Find where the given text appears and provide that cell's center as (x, y) coordinate. 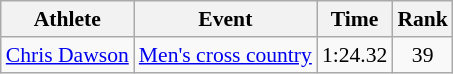
Men's cross country (226, 55)
Chris Dawson (68, 55)
Time (354, 19)
Athlete (68, 19)
1:24.32 (354, 55)
Rank (422, 19)
Event (226, 19)
39 (422, 55)
